From the cell containing the given text, extract its center point as [x, y] coordinate. 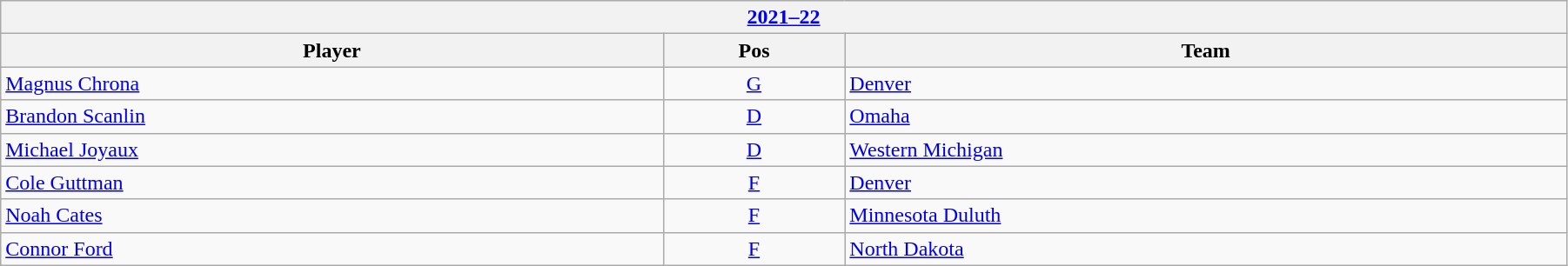
Player [332, 50]
Minnesota Duluth [1206, 216]
Noah Cates [332, 216]
2021–22 [784, 17]
Connor Ford [332, 249]
Team [1206, 50]
Cole Guttman [332, 183]
G [754, 83]
North Dakota [1206, 249]
Pos [754, 50]
Omaha [1206, 116]
Magnus Chrona [332, 83]
Michael Joyaux [332, 150]
Western Michigan [1206, 150]
Brandon Scanlin [332, 116]
